Extract the [X, Y] coordinate from the center of the cell holding the provided text.  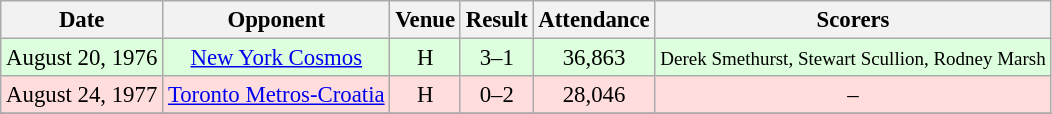
Result [496, 20]
Toronto Metros-Croatia [276, 95]
– [853, 95]
Scorers [853, 20]
36,863 [594, 58]
Opponent [276, 20]
New York Cosmos [276, 58]
28,046 [594, 95]
Derek Smethurst, Stewart Scullion, Rodney Marsh [853, 58]
3–1 [496, 58]
August 20, 1976 [82, 58]
August 24, 1977 [82, 95]
Attendance [594, 20]
0–2 [496, 95]
Date [82, 20]
Venue [426, 20]
